Capture the cell that displays the provided text and extract its (x, y) central coordinate. 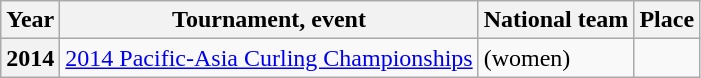
Tournament, event (269, 20)
2014 (30, 58)
2014 Pacific-Asia Curling Championships (269, 58)
(women) (556, 58)
Place (667, 20)
National team (556, 20)
Year (30, 20)
